From the cell containing the given text, extract its center point as [x, y] coordinate. 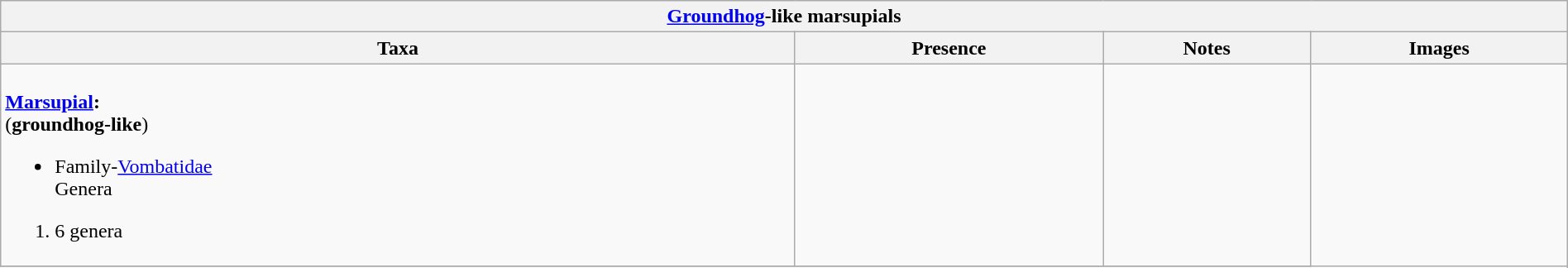
Taxa [399, 48]
Groundhog-like marsupials [784, 17]
Images [1439, 48]
Notes [1207, 48]
Presence [949, 48]
Marsupial:(groundhog-like)Family-VombatidaeGenera6 genera [399, 165]
